For the text-containing cell, return its midpoint in (x, y) coordinate format. 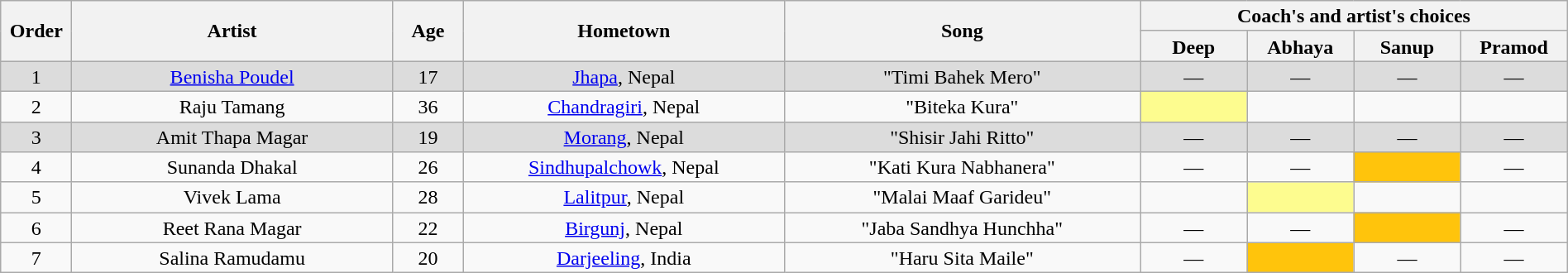
"Malai Maaf Garideu" (963, 197)
"Biteka Kura" (963, 106)
Song (963, 31)
"Kati Kura Nabhanera" (963, 167)
5 (36, 197)
Pramod (1513, 46)
22 (428, 228)
Amit Thapa Magar (232, 137)
Age (428, 31)
20 (428, 258)
"Haru Sita Maile" (963, 258)
Artist (232, 31)
7 (36, 258)
28 (428, 197)
Deep (1194, 46)
Order (36, 31)
Sindhupalchowk, Nepal (624, 167)
4 (36, 167)
Sanup (1408, 46)
Morang, Nepal (624, 137)
Raju Tamang (232, 106)
"Timi Bahek Mero" (963, 76)
Hometown (624, 31)
Jhapa, Nepal (624, 76)
Coach's and artist's choices (1355, 17)
17 (428, 76)
1 (36, 76)
Darjeeling, India (624, 258)
Birgunj, Nepal (624, 228)
3 (36, 137)
26 (428, 167)
Vivek Lama (232, 197)
Sunanda Dhakal (232, 167)
Benisha Poudel (232, 76)
Abhaya (1300, 46)
"Shisir Jahi Ritto" (963, 137)
36 (428, 106)
Chandragiri, Nepal (624, 106)
Lalitpur, Nepal (624, 197)
6 (36, 228)
2 (36, 106)
19 (428, 137)
Salina Ramudamu (232, 258)
"Jaba Sandhya Hunchha" (963, 228)
Reet Rana Magar (232, 228)
